Provide the [X, Y] coordinate of the cell's center where the given text is located.  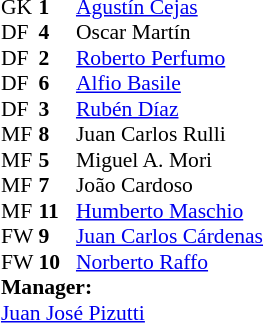
8 [57, 135]
Miguel A. Mori [170, 160]
Roberto Perfumo [170, 58]
Oscar Martín [170, 33]
Juan Carlos Rulli [170, 135]
10 [57, 262]
5 [57, 160]
7 [57, 185]
6 [57, 83]
Alfio Basile [170, 83]
Humberto Maschio [170, 211]
Norberto Raffo [170, 262]
Rubén Díaz [170, 109]
9 [57, 237]
11 [57, 211]
2 [57, 58]
João Cardoso [170, 185]
Manager: [132, 287]
4 [57, 33]
3 [57, 109]
Juan Carlos Cárdenas [170, 237]
